Determine the (x, y) coordinate at the center of the cell enclosing the given text.  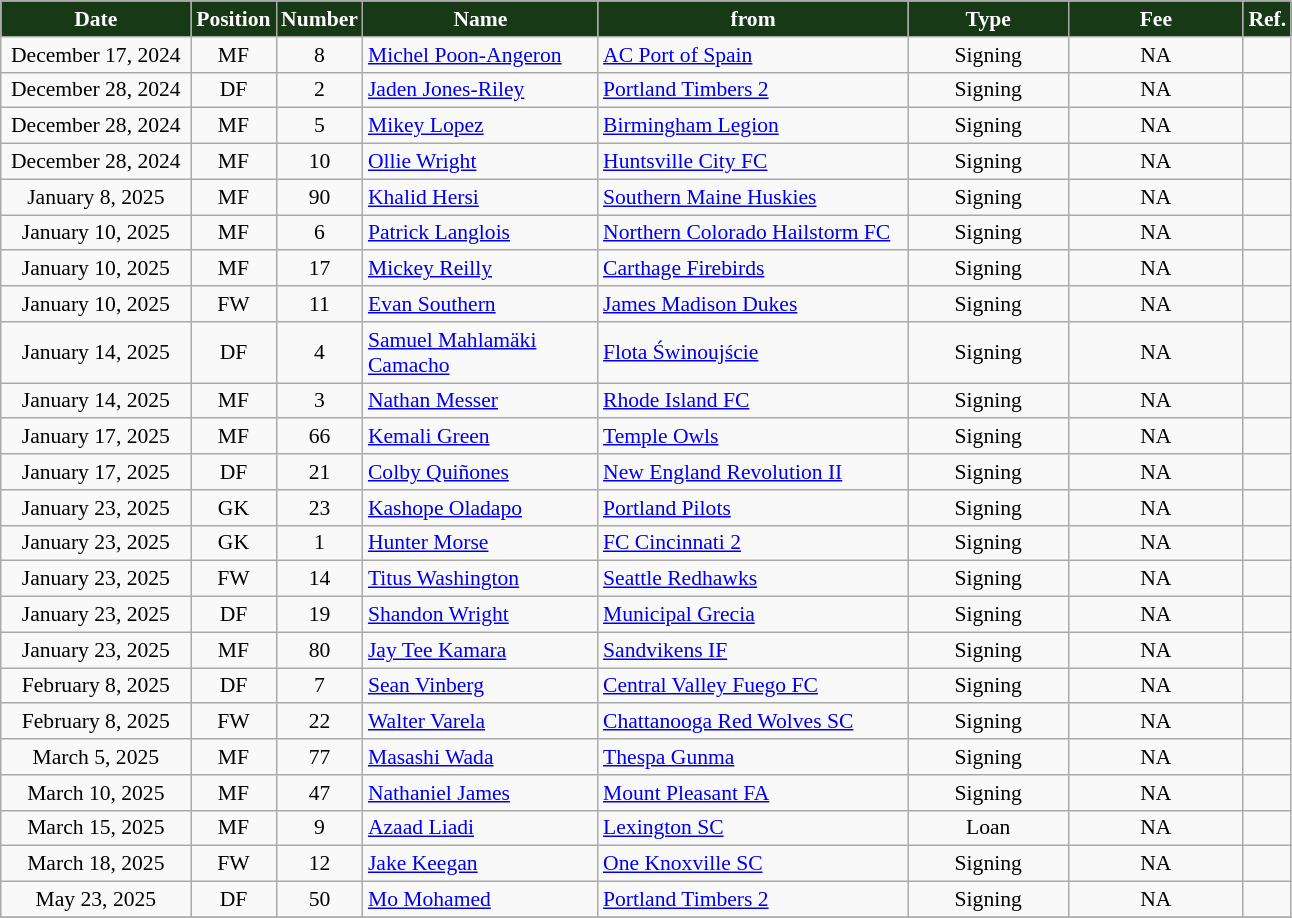
March 18, 2025 (96, 864)
Name (480, 19)
AC Port of Spain (753, 55)
Position (234, 19)
Nathaniel James (480, 793)
Huntsville City FC (753, 162)
Sandvikens IF (753, 650)
Thespa Gunma (753, 757)
Sean Vinberg (480, 686)
21 (320, 472)
Jaden Jones-Riley (480, 90)
Birmingham Legion (753, 126)
80 (320, 650)
1 (320, 543)
Shandon Wright (480, 615)
66 (320, 437)
19 (320, 615)
Hunter Morse (480, 543)
March 10, 2025 (96, 793)
50 (320, 900)
Date (96, 19)
Mount Pleasant FA (753, 793)
4 (320, 352)
47 (320, 793)
11 (320, 304)
Municipal Grecia (753, 615)
Mickey Reilly (480, 269)
Nathan Messer (480, 401)
12 (320, 864)
Mo Mohamed (480, 900)
March 5, 2025 (96, 757)
Carthage Firebirds (753, 269)
Temple Owls (753, 437)
Central Valley Fuego FC (753, 686)
January 8, 2025 (96, 197)
Number (320, 19)
Patrick Langlois (480, 233)
Loan (988, 828)
Walter Varela (480, 722)
8 (320, 55)
from (753, 19)
Michel Poon-Angeron (480, 55)
Seattle Redhawks (753, 579)
Rhode Island FC (753, 401)
December 17, 2024 (96, 55)
Samuel Mahlamäki Camacho (480, 352)
14 (320, 579)
Fee (1156, 19)
2 (320, 90)
Evan Southern (480, 304)
New England Revolution II (753, 472)
9 (320, 828)
10 (320, 162)
Colby Quiñones (480, 472)
Northern Colorado Hailstorm FC (753, 233)
Kashope Oladapo (480, 508)
Chattanooga Red Wolves SC (753, 722)
3 (320, 401)
77 (320, 757)
FC Cincinnati 2 (753, 543)
Mikey Lopez (480, 126)
Flota Świnoujście (753, 352)
Khalid Hersi (480, 197)
Ref. (1267, 19)
Titus Washington (480, 579)
Portland Pilots (753, 508)
7 (320, 686)
5 (320, 126)
One Knoxville SC (753, 864)
March 15, 2025 (96, 828)
Kemali Green (480, 437)
Azaad Liadi (480, 828)
23 (320, 508)
6 (320, 233)
Masashi Wada (480, 757)
Type (988, 19)
90 (320, 197)
May 23, 2025 (96, 900)
17 (320, 269)
22 (320, 722)
Jake Keegan (480, 864)
Ollie Wright (480, 162)
Jay Tee Kamara (480, 650)
Southern Maine Huskies (753, 197)
James Madison Dukes (753, 304)
Lexington SC (753, 828)
